Scan for the cell matching the given text and deliver its [x, y] coordinate at center. 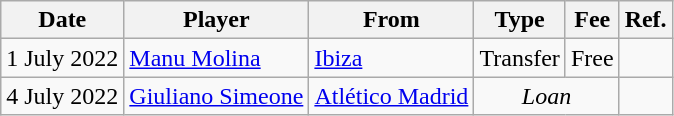
Type [520, 20]
Manu Molina [216, 58]
Atlético Madrid [392, 96]
1 July 2022 [62, 58]
Free [592, 58]
Ref. [646, 20]
Date [62, 20]
Ibiza [392, 58]
Player [216, 20]
Giuliano Simeone [216, 96]
Loan [546, 96]
4 July 2022 [62, 96]
Fee [592, 20]
From [392, 20]
Transfer [520, 58]
